Return [X, Y] of the center of cell containing provided text 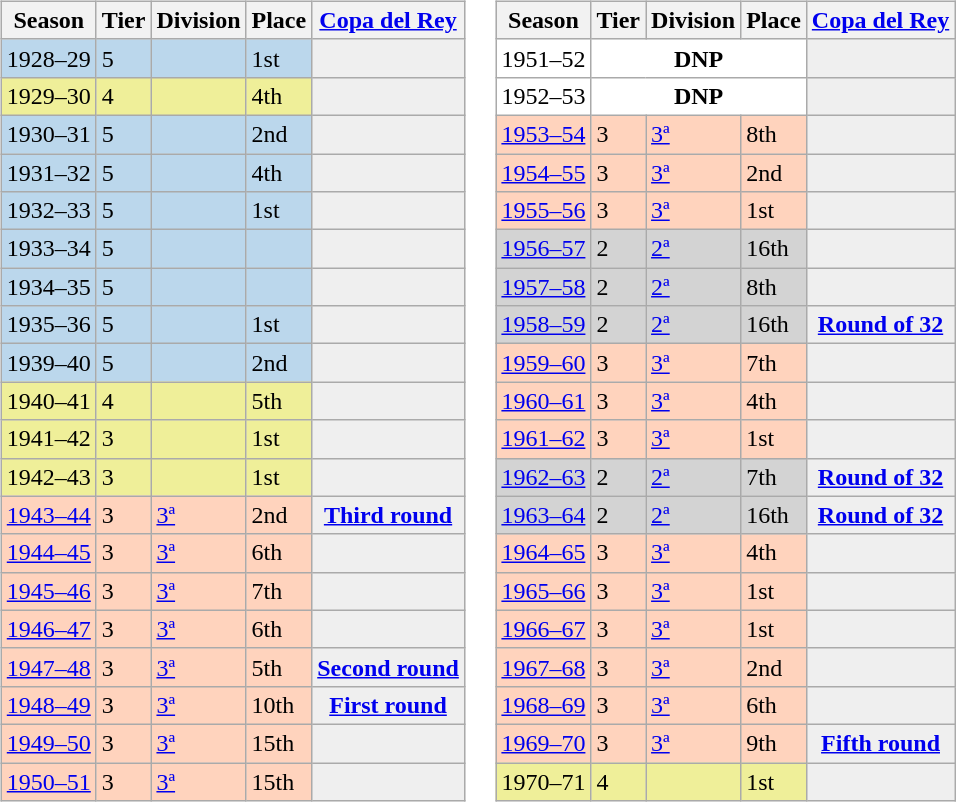
1964–65 [544, 553]
1962–63 [544, 477]
10th [279, 705]
1932–33 [48, 211]
First round [388, 705]
1966–67 [544, 629]
1967–68 [544, 667]
1965–66 [544, 591]
1951–52 [544, 58]
1947–48 [48, 667]
1957–58 [544, 287]
1941–42 [48, 439]
Fifth round [880, 743]
1948–49 [48, 705]
Second round [388, 667]
1970–71 [544, 781]
1930–31 [48, 134]
1931–32 [48, 173]
1949–50 [48, 743]
1954–55 [544, 173]
Third round [388, 515]
1933–34 [48, 249]
1935–36 [48, 325]
1969–70 [544, 743]
1959–60 [544, 363]
1955–56 [544, 211]
1945–46 [48, 591]
1958–59 [544, 325]
1952–53 [544, 96]
1929–30 [48, 96]
1963–64 [544, 515]
1934–35 [48, 287]
1943–44 [48, 515]
1939–40 [48, 363]
1956–57 [544, 249]
1950–51 [48, 781]
1968–69 [544, 705]
1960–61 [544, 401]
1942–43 [48, 477]
1940–41 [48, 401]
1946–47 [48, 629]
1961–62 [544, 439]
1944–45 [48, 553]
1928–29 [48, 58]
1953–54 [544, 134]
9th [774, 743]
